Pinpoint the cell where the given text exists, returning its (x, y) midpoint coordinate. 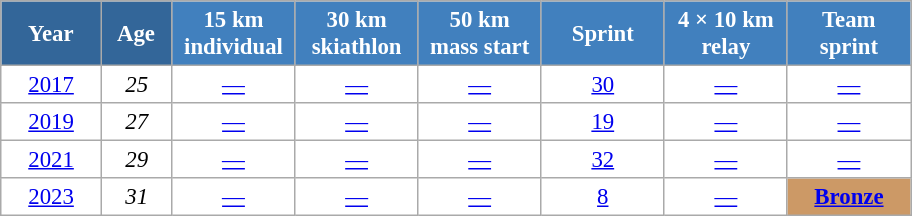
30 (602, 85)
Year (52, 34)
29 (136, 160)
2019 (52, 122)
30 km skiathlon (356, 34)
31 (136, 197)
15 km individual (234, 34)
2023 (52, 197)
4 × 10 km relay (726, 34)
8 (602, 197)
25 (136, 85)
19 (602, 122)
2017 (52, 85)
32 (602, 160)
2021 (52, 160)
Sprint (602, 34)
Team sprint (848, 34)
Bronze (848, 197)
50 km mass start (480, 34)
Age (136, 34)
27 (136, 122)
